Provide the (x, y) coordinate of the cell's center where the given text is located.  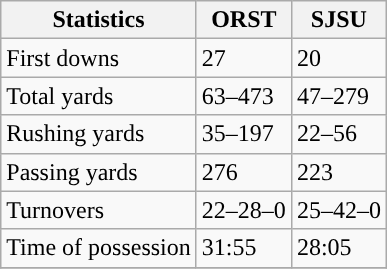
28:05 (338, 248)
Passing yards (99, 172)
35–197 (244, 134)
Turnovers (99, 210)
20 (338, 58)
ORST (244, 20)
31:55 (244, 248)
22–28–0 (244, 210)
22–56 (338, 134)
Rushing yards (99, 134)
223 (338, 172)
47–279 (338, 96)
SJSU (338, 20)
25–42–0 (338, 210)
63–473 (244, 96)
27 (244, 58)
276 (244, 172)
Time of possession (99, 248)
Statistics (99, 20)
First downs (99, 58)
Total yards (99, 96)
